Capture the cell that displays the provided text and extract its (X, Y) central coordinate. 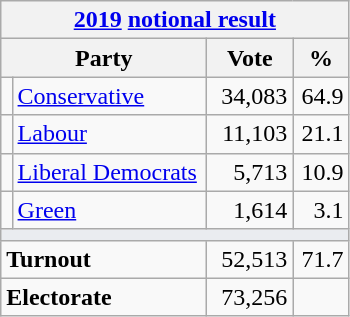
52,513 (250, 259)
Vote (250, 58)
21.1 (321, 134)
11,103 (250, 134)
71.7 (321, 259)
73,256 (250, 297)
Electorate (104, 297)
5,713 (250, 172)
10.9 (321, 172)
% (321, 58)
64.9 (321, 96)
Conservative (110, 96)
Party (104, 58)
2019 notional result (175, 20)
1,614 (250, 210)
Labour (110, 134)
Green (110, 210)
34,083 (250, 96)
Turnout (104, 259)
3.1 (321, 210)
Liberal Democrats (110, 172)
